For the text-containing cell, return its midpoint in (X, Y) coordinate format. 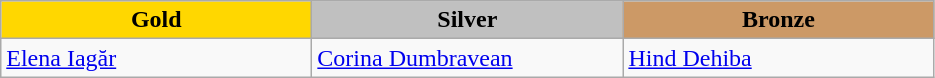
Silver (468, 20)
Elena Iagăr (156, 58)
Corina Dumbravean (468, 58)
Hind Dehiba (778, 58)
Gold (156, 20)
Bronze (778, 20)
